Identify which cell holds the provided text, then report its [X, Y] central coordinate. 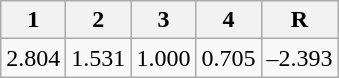
0.705 [228, 58]
3 [164, 20]
1.531 [98, 58]
4 [228, 20]
2.804 [34, 58]
R [300, 20]
1.000 [164, 58]
1 [34, 20]
–2.393 [300, 58]
2 [98, 20]
